For the text-containing cell, return its midpoint in [X, Y] coordinate format. 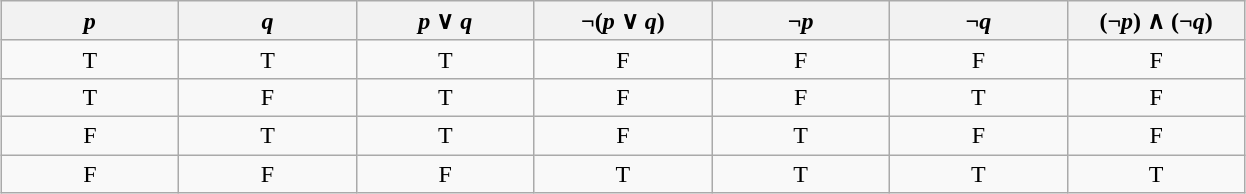
q [268, 21]
p ∨ q [445, 21]
¬q [978, 21]
¬p [801, 21]
p [90, 21]
(¬p) ∧ (¬q) [1156, 21]
¬(p ∨ q) [623, 21]
